From the cell containing the given text, extract its center point as [X, Y] coordinate. 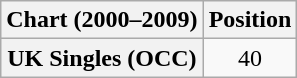
40 [250, 58]
Position [250, 20]
UK Singles (OCC) [102, 58]
Chart (2000–2009) [102, 20]
